Return the [X, Y] coordinate for the center point of the cell that contains the specified text.  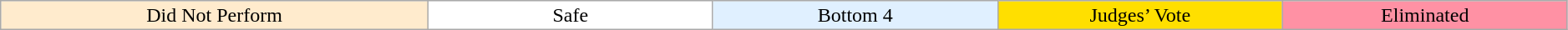
Did Not Perform [215, 15]
Judges’ Vote [1139, 15]
Eliminated [1425, 15]
Safe [570, 15]
Bottom 4 [855, 15]
